Detect which cell encompasses the target text, then output its (x, y) center coordinate. 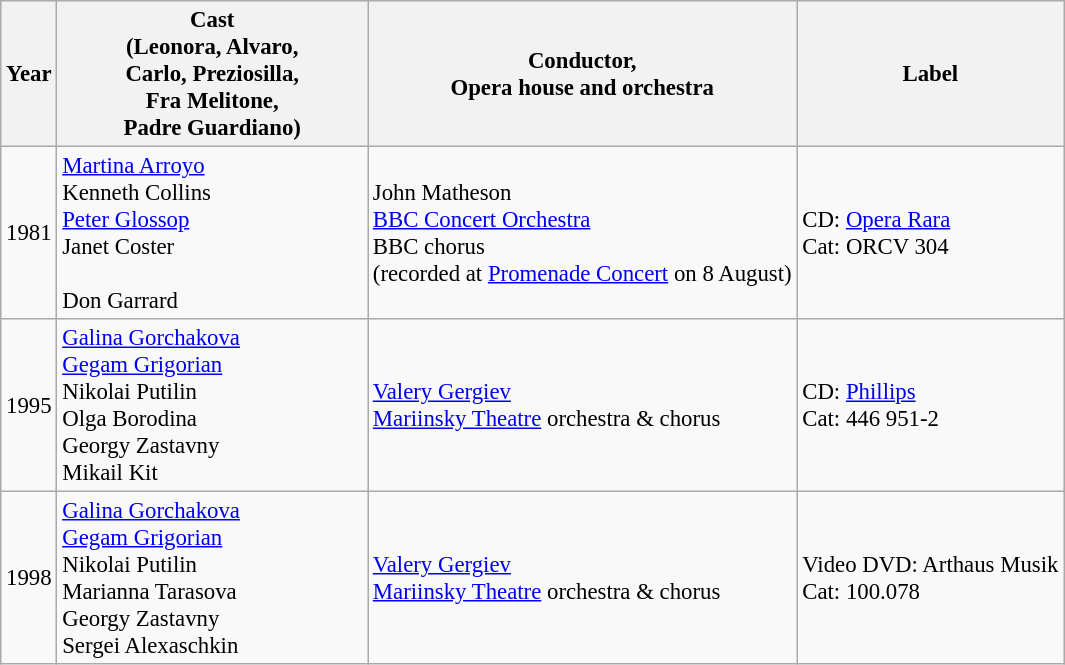
CD: Opera RaraCat: ORCV 304 (930, 234)
Martina ArroyoKenneth CollinsPeter GlossopJanet CosterDon Garrard (212, 234)
Video DVD: Arthaus MusikCat: 100.078 (930, 578)
John MathesonBBC Concert OrchestraBBC chorus(recorded at Promenade Concert on 8 August) (582, 234)
Cast(Leonora, Alvaro,Carlo, Preziosilla,Fra Melitone,Padre Guardiano) (212, 74)
1995 (29, 406)
Year (29, 74)
Conductor,Opera house and orchestra (582, 74)
1981 (29, 234)
1998 (29, 578)
Galina GorchakovaGegam GrigorianNikolai PutilinOlga BorodinaGeorgy ZastavnyMikail Kit (212, 406)
Label (930, 74)
Galina GorchakovaGegam GrigorianNikolai PutilinMarianna TarasovaGeorgy ZastavnySergei Alexaschkin (212, 578)
CD: PhillipsCat: 446 951-2 (930, 406)
